Find where the given text appears and provide that cell's center as (x, y) coordinate. 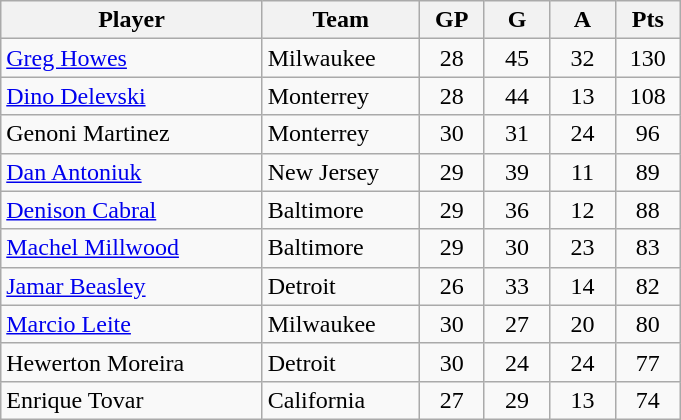
GP (452, 20)
108 (648, 96)
36 (516, 210)
130 (648, 58)
G (516, 20)
California (340, 400)
A (582, 20)
39 (516, 172)
31 (516, 134)
32 (582, 58)
Dan Antoniuk (132, 172)
Marcio Leite (132, 324)
Machel Millwood (132, 248)
20 (582, 324)
74 (648, 400)
New Jersey (340, 172)
23 (582, 248)
Greg Howes (132, 58)
45 (516, 58)
Genoni Martinez (132, 134)
77 (648, 362)
96 (648, 134)
82 (648, 286)
12 (582, 210)
89 (648, 172)
14 (582, 286)
Player (132, 20)
Enrique Tovar (132, 400)
Denison Cabral (132, 210)
Pts (648, 20)
80 (648, 324)
44 (516, 96)
Team (340, 20)
Dino Delevski (132, 96)
33 (516, 286)
Hewerton Moreira (132, 362)
11 (582, 172)
88 (648, 210)
Jamar Beasley (132, 286)
83 (648, 248)
26 (452, 286)
